Return the (x, y) coordinate for the center point of the cell that contains the specified text.  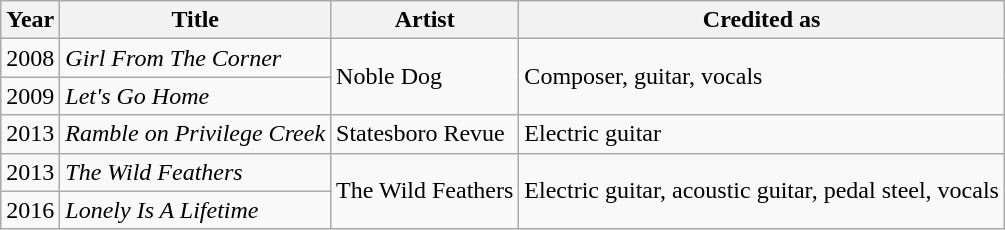
Statesboro Revue (425, 134)
Composer, guitar, vocals (762, 77)
Ramble on Privilege Creek (196, 134)
2016 (30, 210)
Girl From The Corner (196, 58)
Title (196, 20)
Electric guitar (762, 134)
2008 (30, 58)
Lonely Is A Lifetime (196, 210)
Artist (425, 20)
Credited as (762, 20)
2009 (30, 96)
Year (30, 20)
Noble Dog (425, 77)
Electric guitar, acoustic guitar, pedal steel, vocals (762, 191)
Let's Go Home (196, 96)
